Identify which cell holds the provided text, then report its (X, Y) central coordinate. 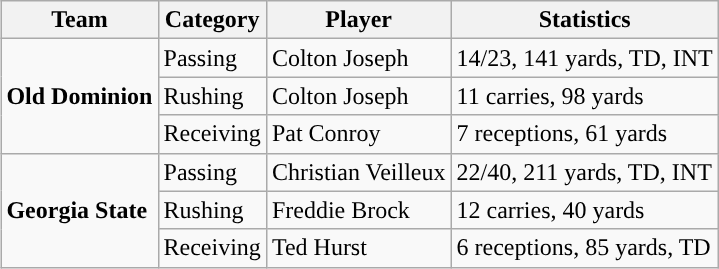
Statistics (584, 20)
Player (358, 20)
Category (212, 20)
Ted Hurst (358, 248)
Old Dominion (80, 96)
12 carries, 40 yards (584, 210)
14/23, 141 yards, TD, INT (584, 58)
7 receptions, 61 yards (584, 134)
Christian Veilleux (358, 172)
Team (80, 20)
Pat Conroy (358, 134)
Georgia State (80, 210)
6 receptions, 85 yards, TD (584, 248)
11 carries, 98 yards (584, 96)
22/40, 211 yards, TD, INT (584, 172)
Freddie Brock (358, 210)
